Locate the cell with the specified text and output its (X, Y) center coordinate. 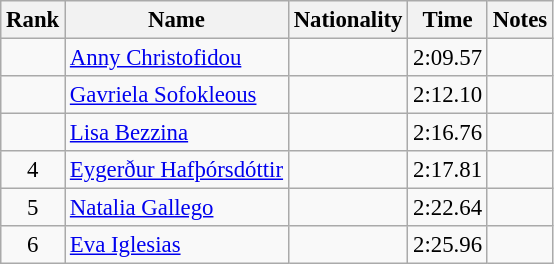
Nationality (348, 20)
Anny Christofidou (177, 58)
2:25.96 (448, 245)
Time (448, 20)
2:22.64 (448, 208)
2:17.81 (448, 170)
Notes (520, 20)
2:12.10 (448, 95)
Name (177, 20)
6 (33, 245)
5 (33, 208)
Rank (33, 20)
2:16.76 (448, 133)
Gavriela Sofokleous (177, 95)
Eygerður Hafþórsdóttir (177, 170)
4 (33, 170)
Eva Iglesias (177, 245)
Natalia Gallego (177, 208)
2:09.57 (448, 58)
Lisa Bezzina (177, 133)
